Return the [X, Y] coordinate for the center point of the cell that contains the specified text.  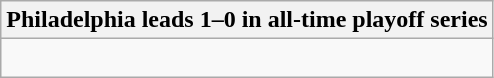
Philadelphia leads 1–0 in all-time playoff series [247, 20]
